Identify which cell holds the provided text, then report its (X, Y) central coordinate. 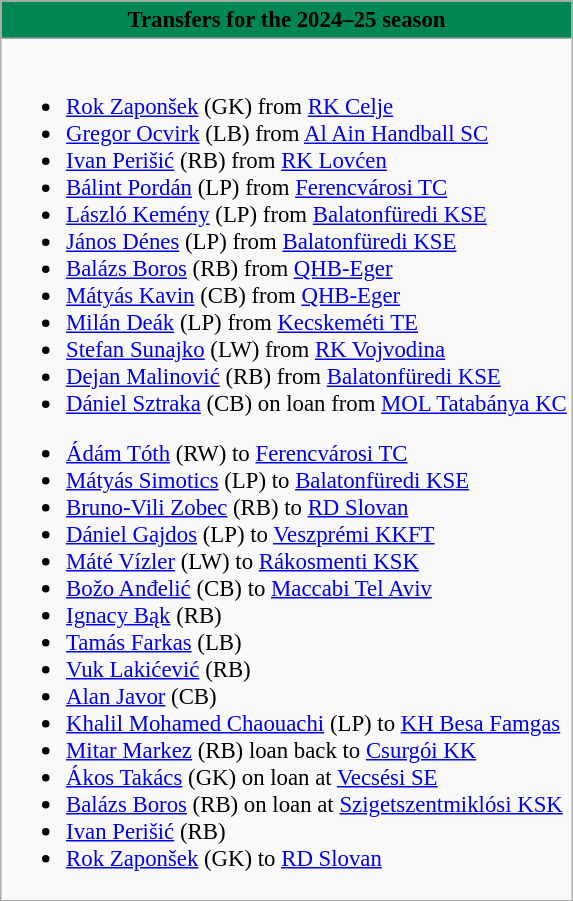
Transfers for the 2024–25 season (286, 20)
